Output the (X, Y) coordinate of the center of the cell containing the given text.  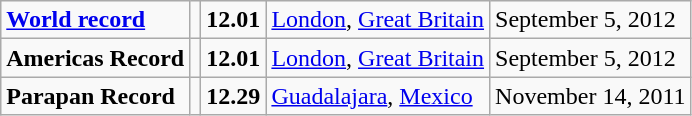
Americas Record (96, 58)
Guadalajara, Mexico (378, 96)
Parapan Record (96, 96)
November 14, 2011 (590, 96)
12.29 (234, 96)
World record (96, 20)
